From the cell containing the given text, extract its center point as (x, y) coordinate. 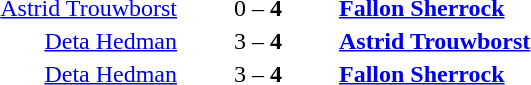
3 – 4 (258, 41)
